Determine the (x, y) coordinate at the center of the cell enclosing the given text.  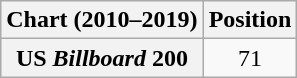
Chart (2010–2019) (102, 20)
US Billboard 200 (102, 58)
Position (250, 20)
71 (250, 58)
